Pinpoint the cell where the given text exists, returning its [x, y] midpoint coordinate. 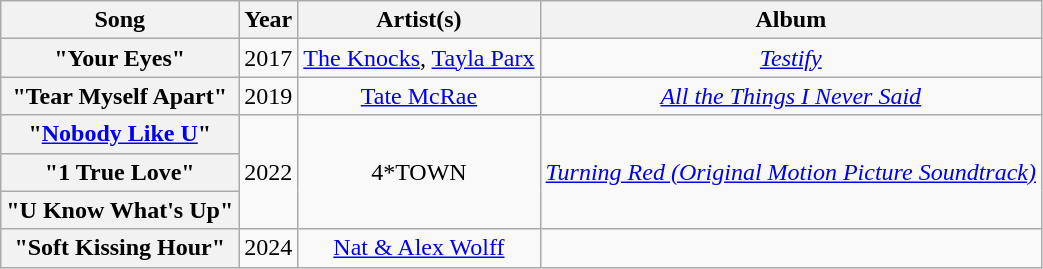
2024 [268, 248]
"Nobody Like U" [120, 134]
"Tear Myself Apart" [120, 96]
Album [790, 20]
2017 [268, 58]
2019 [268, 96]
"Your Eyes" [120, 58]
2022 [268, 172]
4*TOWN [419, 172]
"U Know What's Up" [120, 210]
"1 True Love" [120, 172]
The Knocks, Tayla Parx [419, 58]
Nat & Alex Wolff [419, 248]
Artist(s) [419, 20]
"Soft Kissing Hour" [120, 248]
Year [268, 20]
Testify [790, 58]
Tate McRae [419, 96]
Turning Red (Original Motion Picture Soundtrack) [790, 172]
Song [120, 20]
All the Things I Never Said [790, 96]
